Provide the [X, Y] coordinate of the cell's center where the given text is located.  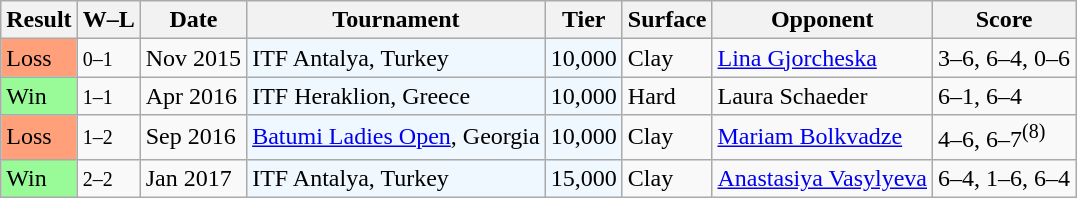
6–1, 6–4 [1004, 96]
Date [193, 20]
Jan 2017 [193, 178]
Anastasiya Vasylyeva [822, 178]
Tier [584, 20]
Score [1004, 20]
Hard [667, 96]
4–6, 6–7(8) [1004, 138]
Batumi Ladies Open, Georgia [396, 138]
1–1 [108, 96]
Sep 2016 [193, 138]
Opponent [822, 20]
2–2 [108, 178]
3–6, 6–4, 0–6 [1004, 58]
Nov 2015 [193, 58]
1–2 [108, 138]
ITF Heraklion, Greece [396, 96]
Tournament [396, 20]
15,000 [584, 178]
6–4, 1–6, 6–4 [1004, 178]
0–1 [108, 58]
Lina Gjorcheska [822, 58]
Apr 2016 [193, 96]
Laura Schaeder [822, 96]
Mariam Bolkvadze [822, 138]
W–L [108, 20]
Result [39, 20]
Surface [667, 20]
